Extract the [X, Y] coordinate from the center of the cell holding the provided text.  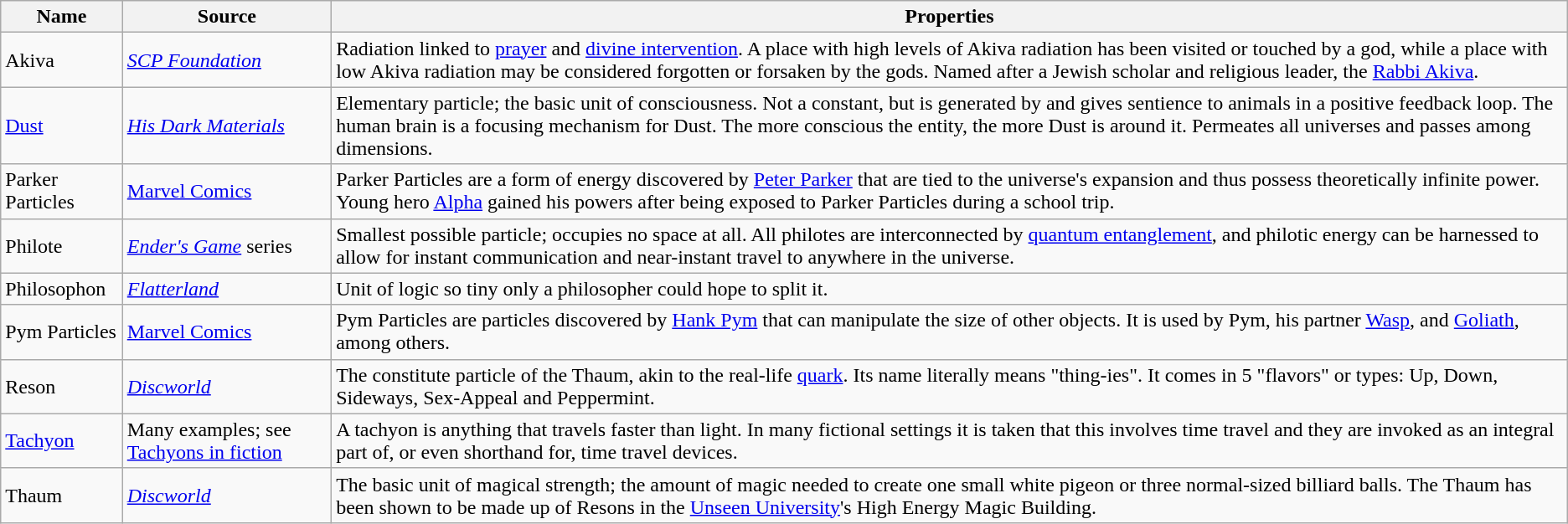
Akiva [62, 60]
Thaum [62, 496]
Many examples; see Tachyons in fiction [226, 440]
Philote [62, 246]
Ender's Game series [226, 246]
Reson [62, 387]
Parker Particles [62, 191]
Flatterland [226, 289]
Pym Particles [62, 331]
Dust [62, 126]
Properties [950, 17]
Name [62, 17]
Source [226, 17]
SCP Foundation [226, 60]
His Dark Materials [226, 126]
Philosophon [62, 289]
Tachyon [62, 440]
Unit of logic so tiny only a philosopher could hope to split it. [950, 289]
